Locate the cell with the specified text and output its [X, Y] center coordinate. 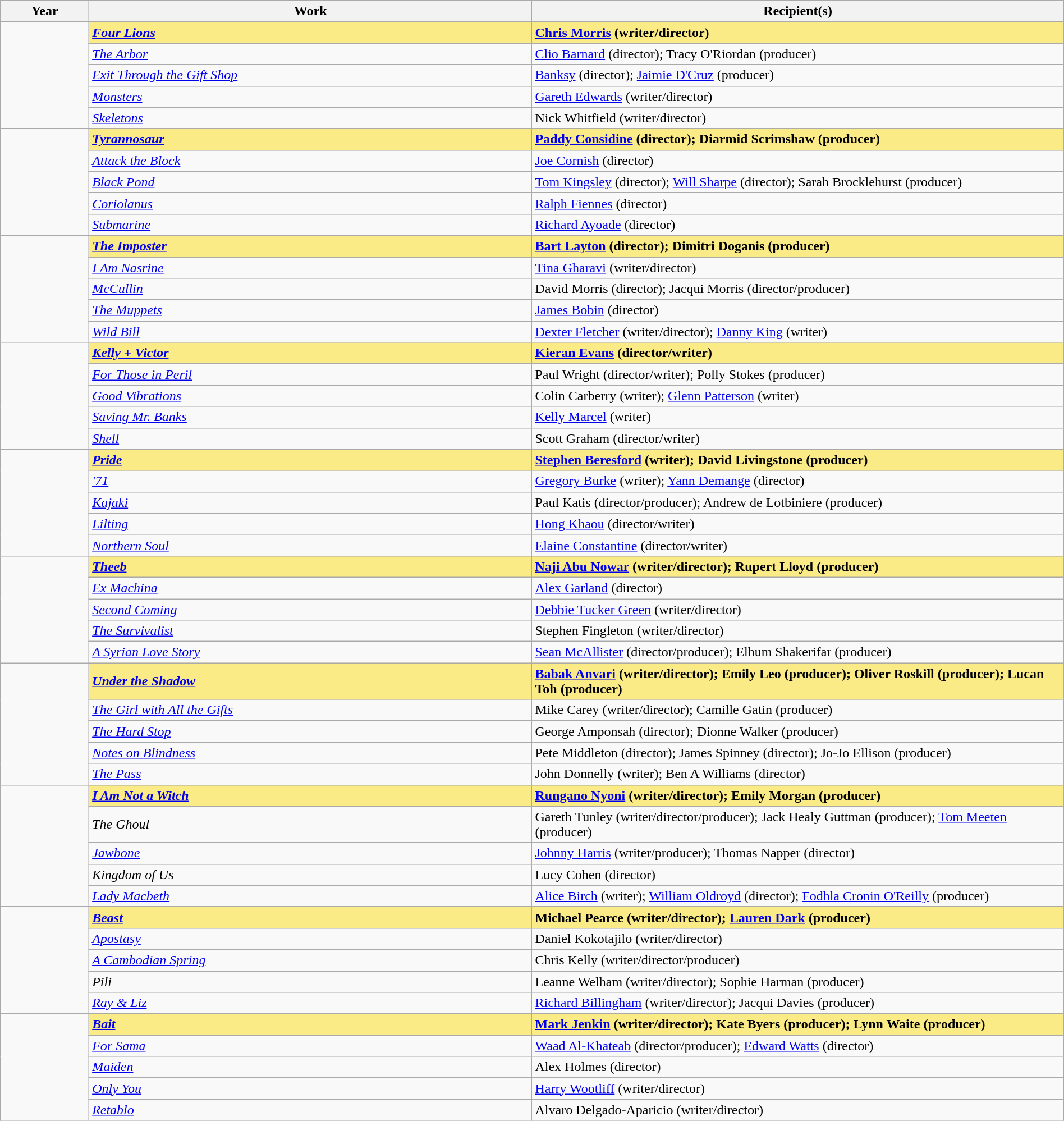
I Am Not a Witch [311, 795]
Paddy Considine (director); Diarmid Scrimshaw (producer) [798, 139]
John Donnelly (writer); Ben A Williams (director) [798, 774]
Lucy Cohen (director) [798, 875]
Northern Soul [311, 545]
Lady Macbeth [311, 896]
Babak Anvari (writer/director); Emily Leo (producer); Oliver Roskill (producer); Lucan Toh (producer) [798, 681]
Ex Machina [311, 588]
Paul Wright (director/writer); Polly Stokes (producer) [798, 374]
Exit Through the Gift Shop [311, 75]
Naji Abu Nowar (writer/director); Rupert Lloyd (producer) [798, 566]
Kelly Marcel (writer) [798, 417]
Rungano Nyoni (writer/director); Emily Morgan (producer) [798, 795]
Pili [311, 982]
Theeb [311, 566]
Kieran Evans (director/writer) [798, 353]
Dexter Fletcher (writer/director); Danny King (writer) [798, 332]
Bait [311, 1024]
Joe Cornish (director) [798, 161]
The Arbor [311, 54]
Submarine [311, 225]
Banksy (director); Jaimie D'Cruz (producer) [798, 75]
Kajaki [311, 502]
Chris Kelly (writer/director/producer) [798, 960]
A Cambodian Spring [311, 960]
Four Lions [311, 33]
Richard Billingham (writer/director); Jacqui Davies (producer) [798, 1003]
Stephen Fingleton (writer/director) [798, 631]
Kingdom of Us [311, 875]
Only You [311, 1088]
Second Coming [311, 609]
James Bobin (director) [798, 310]
Johnny Harris (writer/producer); Thomas Napper (director) [798, 853]
The Muppets [311, 310]
Monsters [311, 97]
Daniel Kokotajilo (writer/director) [798, 939]
Gregory Burke (writer); Yann Demange (director) [798, 481]
Ray & Liz [311, 1003]
The Pass [311, 774]
Work [311, 11]
Tom Kingsley (director); Will Sharpe (director); Sarah Brocklehurst (producer) [798, 182]
Saving Mr. Banks [311, 417]
Michael Pearce (writer/director); Lauren Dark (producer) [798, 917]
I Am Nasrine [311, 268]
Gareth Edwards (writer/director) [798, 97]
Nick Whitfield (writer/director) [798, 118]
Mike Carey (writer/director); Camille Gatin (producer) [798, 710]
The Survivalist [311, 631]
Tyrannosaur [311, 139]
Alex Holmes (director) [798, 1067]
Clio Barnard (director); Tracy O'Riordan (producer) [798, 54]
Harry Wootliff (writer/director) [798, 1088]
Chris Morris (writer/director) [798, 33]
Debbie Tucker Green (writer/director) [798, 609]
Black Pond [311, 182]
Sean McAllister (director/producer); Elhum Shakerifar (producer) [798, 652]
Tina Gharavi (writer/director) [798, 268]
Under the Shadow [311, 681]
Colin Carberry (writer); Glenn Patterson (writer) [798, 396]
Pete Middleton (director); James Spinney (director); Jo-Jo Ellison (producer) [798, 753]
The Hard Stop [311, 731]
Shell [311, 438]
Alex Garland (director) [798, 588]
The Imposter [311, 246]
Retablo [311, 1110]
Attack the Block [311, 161]
Bart Layton (director); Dimitri Doganis (producer) [798, 246]
Apostasy [311, 939]
Ralph Fiennes (director) [798, 203]
Coriolanus [311, 203]
Paul Katis (director/producer); Andrew de Lotbiniere (producer) [798, 502]
Skeletons [311, 118]
For Those in Peril [311, 374]
For Sama [311, 1046]
A Syrian Love Story [311, 652]
Lilting [311, 524]
George Amponsah (director); Dionne Walker (producer) [798, 731]
Alice Birch (writer); William Oldroyd (director); Fodhla Cronin O'Reilly (producer) [798, 896]
Stephen Beresford (writer); David Livingstone (producer) [798, 460]
Scott Graham (director/writer) [798, 438]
The Ghoul [311, 824]
Notes on Blindness [311, 753]
Hong Khaou (director/writer) [798, 524]
Recipient(s) [798, 11]
David Morris (director); Jacqui Morris (director/producer) [798, 289]
McCullin [311, 289]
Richard Ayoade (director) [798, 225]
Jawbone [311, 853]
'71 [311, 481]
Gareth Tunley (writer/director/producer); Jack Healy Guttman (producer); Tom Meeten (producer) [798, 824]
Maiden [311, 1067]
Good Vibrations [311, 396]
Alvaro Delgado-Aparicio (writer/director) [798, 1110]
Waad Al-Khateab (director/producer); Edward Watts (director) [798, 1046]
Pride [311, 460]
Mark Jenkin (writer/director); Kate Byers (producer); Lynn Waite (producer) [798, 1024]
Beast [311, 917]
Elaine Constantine (director/writer) [798, 545]
Kelly + Victor [311, 353]
Leanne Welham (writer/director); Sophie Harman (producer) [798, 982]
Year [45, 11]
Wild Bill [311, 332]
The Girl with All the Gifts [311, 710]
